Find where the given text appears and provide that cell's center as (x, y) coordinate. 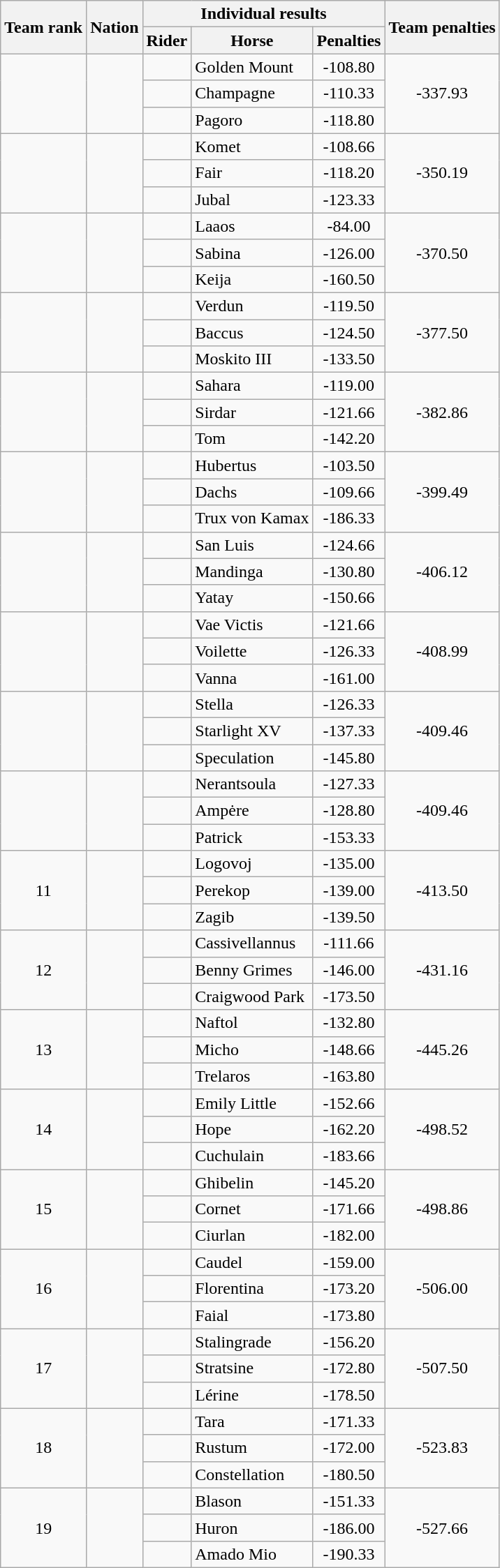
-408.99 (442, 651)
-133.50 (349, 359)
-103.50 (349, 465)
Tara (252, 1421)
Speculation (252, 757)
-173.80 (349, 1315)
Ciurlan (252, 1236)
Ampėre (252, 811)
-172.80 (349, 1368)
-159.00 (349, 1262)
-180.50 (349, 1474)
17 (43, 1368)
-370.50 (442, 253)
Moskito III (252, 359)
-377.50 (442, 332)
Stella (252, 704)
-151.33 (349, 1501)
-139.50 (349, 917)
-111.66 (349, 943)
-160.50 (349, 279)
12 (43, 970)
Vae Victis (252, 625)
-108.66 (349, 147)
Stratsine (252, 1368)
Rider (167, 40)
15 (43, 1209)
Patrick (252, 837)
Emily Little (252, 1103)
Sirdar (252, 412)
13 (43, 1050)
-431.16 (442, 970)
-132.80 (349, 1023)
Vanna (252, 678)
Keija (252, 279)
-142.20 (349, 439)
-146.00 (349, 970)
-128.80 (349, 811)
-171.33 (349, 1421)
-137.33 (349, 731)
-110.33 (349, 94)
Huron (252, 1528)
Trux von Kamax (252, 518)
-382.86 (442, 412)
Tom (252, 439)
Craigwood Park (252, 996)
Team rank (43, 27)
Naftol (252, 1023)
19 (43, 1528)
-182.00 (349, 1236)
Sahara (252, 386)
-127.33 (349, 784)
Stalingrade (252, 1342)
-186.33 (349, 518)
-406.12 (442, 572)
-172.00 (349, 1448)
Mandinga (252, 572)
14 (43, 1129)
Dachs (252, 492)
Logovoj (252, 864)
-523.83 (442, 1448)
Ghibelin (252, 1183)
-445.26 (442, 1050)
18 (43, 1448)
Blason (252, 1501)
-413.50 (442, 890)
-178.50 (349, 1395)
Cornet (252, 1209)
-527.66 (442, 1528)
-124.50 (349, 333)
Caudel (252, 1262)
-498.52 (442, 1129)
Sabina (252, 253)
-506.00 (442, 1289)
-161.00 (349, 678)
-84.00 (349, 226)
-173.50 (349, 996)
Baccus (252, 333)
-118.20 (349, 173)
-135.00 (349, 864)
-162.20 (349, 1129)
-124.66 (349, 545)
Rustum (252, 1448)
Fair (252, 173)
Nation (115, 27)
Florentina (252, 1289)
-145.80 (349, 757)
-109.66 (349, 492)
Laaos (252, 226)
-183.66 (349, 1156)
Komet (252, 147)
-108.80 (349, 67)
Faial (252, 1315)
Golden Mount (252, 67)
Constellation (252, 1474)
-152.66 (349, 1103)
-145.20 (349, 1183)
-171.66 (349, 1209)
-126.00 (349, 253)
-153.33 (349, 837)
Champagne (252, 94)
-337.93 (442, 94)
-130.80 (349, 572)
-119.00 (349, 386)
Penalties (349, 40)
Yatay (252, 598)
-498.86 (442, 1209)
San Luis (252, 545)
Pagoro (252, 120)
-399.49 (442, 492)
-156.20 (349, 1342)
-148.66 (349, 1050)
Zagib (252, 917)
Amado Mio (252, 1554)
Trelaros (252, 1076)
-507.50 (442, 1368)
Hubertus (252, 465)
Micho (252, 1050)
-190.33 (349, 1554)
-118.80 (349, 120)
Hope (252, 1129)
Voilette (252, 651)
-119.50 (349, 306)
11 (43, 890)
Perekop (252, 890)
-123.33 (349, 200)
-139.00 (349, 890)
Horse (252, 40)
-350.19 (442, 173)
Individual results (264, 14)
Jubal (252, 200)
-163.80 (349, 1076)
Team penalties (442, 27)
-173.20 (349, 1289)
Lérine (252, 1395)
Starlight XV (252, 731)
-186.00 (349, 1528)
Verdun (252, 306)
Nerantsoula (252, 784)
Benny Grimes (252, 970)
Cuchulain (252, 1156)
16 (43, 1289)
Cassivellannus (252, 943)
-150.66 (349, 598)
